Determine the (X, Y) coordinate at the center of the cell enclosing the given text.  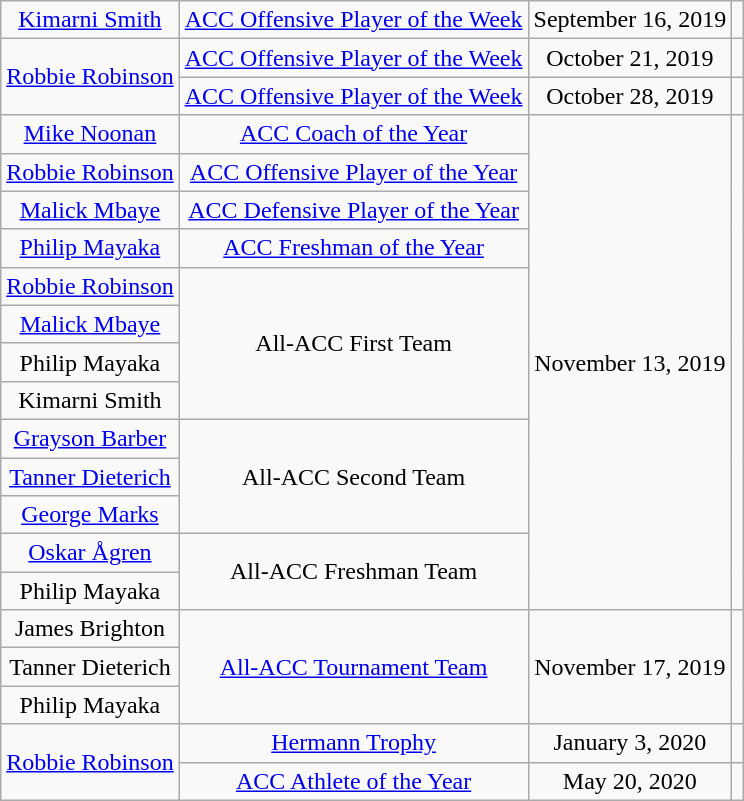
May 20, 2020 (630, 781)
November 13, 2019 (630, 362)
ACC Coach of the Year (354, 134)
Oskar Ågren (90, 553)
November 17, 2019 (630, 667)
September 16, 2019 (630, 20)
All-ACC Second Team (354, 476)
All-ACC Tournament Team (354, 667)
James Brighton (90, 629)
January 3, 2020 (630, 743)
George Marks (90, 515)
October 28, 2019 (630, 96)
October 21, 2019 (630, 58)
All-ACC Freshman Team (354, 572)
ACC Athlete of the Year (354, 781)
Grayson Barber (90, 438)
Mike Noonan (90, 134)
ACC Offensive Player of the Year (354, 172)
ACC Freshman of the Year (354, 248)
ACC Defensive Player of the Year (354, 210)
All-ACC First Team (354, 343)
Hermann Trophy (354, 743)
